Capture the cell that displays the provided text and extract its [X, Y] central coordinate. 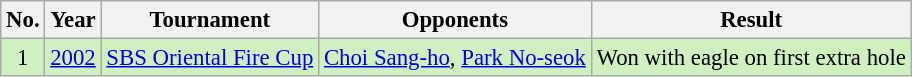
Result [751, 20]
Year [73, 20]
Tournament [210, 20]
Won with eagle on first extra hole [751, 58]
SBS Oriental Fire Cup [210, 58]
Opponents [456, 20]
1 [23, 58]
Choi Sang-ho, Park No-seok [456, 58]
2002 [73, 58]
No. [23, 20]
